Pinpoint the cell where the given text exists, returning its (x, y) midpoint coordinate. 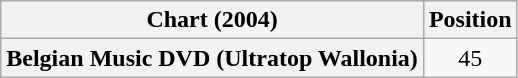
Belgian Music DVD (Ultratop Wallonia) (212, 58)
Position (470, 20)
Chart (2004) (212, 20)
45 (470, 58)
